Search for the cell housing the specified text and yield its (x, y) center coordinate. 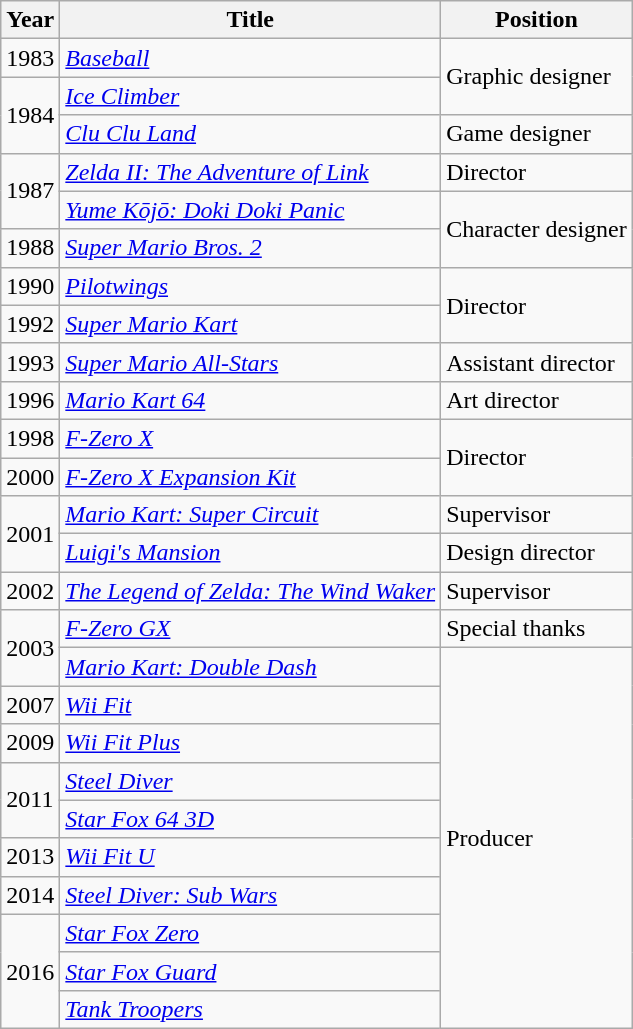
2013 (30, 857)
Art director (537, 400)
Steel Diver (250, 781)
Star Fox 64 3D (250, 819)
Pilotwings (250, 286)
F-Zero GX (250, 629)
Producer (537, 838)
2016 (30, 971)
Year (30, 20)
Graphic designer (537, 77)
Star Fox Zero (250, 933)
Character designer (537, 229)
Position (537, 20)
Super Mario Bros. 2 (250, 248)
Steel Diver: Sub Wars (250, 895)
Yume Kōjō: Doki Doki Panic (250, 210)
1987 (30, 191)
1990 (30, 286)
2011 (30, 800)
2003 (30, 648)
Wii Fit U (250, 857)
Star Fox Guard (250, 971)
The Legend of Zelda: The Wind Waker (250, 591)
Zelda II: The Adventure of Link (250, 172)
Mario Kart 64 (250, 400)
1996 (30, 400)
Special thanks (537, 629)
Clu Clu Land (250, 134)
2007 (30, 705)
Baseball (250, 58)
2002 (30, 591)
Wii Fit (250, 705)
1993 (30, 362)
1983 (30, 58)
Assistant director (537, 362)
F-Zero X Expansion Kit (250, 477)
Game designer (537, 134)
Luigi's Mansion (250, 553)
2000 (30, 477)
2001 (30, 534)
Super Mario Kart (250, 324)
Ice Climber (250, 96)
Design director (537, 553)
2014 (30, 895)
Mario Kart: Double Dash (250, 667)
Wii Fit Plus (250, 743)
2009 (30, 743)
1992 (30, 324)
1984 (30, 115)
Mario Kart: Super Circuit (250, 515)
Super Mario All-Stars (250, 362)
F-Zero X (250, 438)
Tank Troopers (250, 1009)
1998 (30, 438)
Title (250, 20)
1988 (30, 248)
